Return [x, y] of the center of cell containing provided text 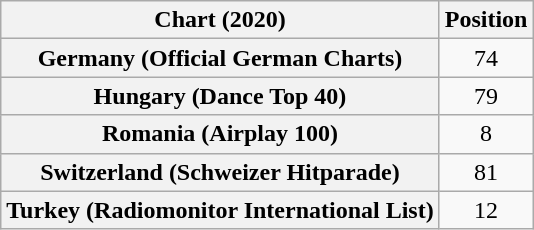
12 [486, 210]
Romania (Airplay 100) [220, 134]
Position [486, 20]
8 [486, 134]
Hungary (Dance Top 40) [220, 96]
Turkey (Radiomonitor International List) [220, 210]
79 [486, 96]
74 [486, 58]
81 [486, 172]
Switzerland (Schweizer Hitparade) [220, 172]
Chart (2020) [220, 20]
Germany (Official German Charts) [220, 58]
